From the cell containing the given text, extract its center point as (x, y) coordinate. 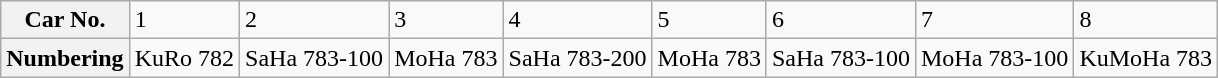
KuRo 782 (184, 58)
4 (578, 20)
Car No. (65, 20)
Numbering (65, 58)
2 (314, 20)
6 (840, 20)
5 (709, 20)
3 (446, 20)
KuMoHa 783 (1146, 58)
SaHa 783-200 (578, 58)
1 (184, 20)
MoHa 783-100 (994, 58)
7 (994, 20)
8 (1146, 20)
